Provide the (x, y) coordinate of the cell's center where the given text is located.  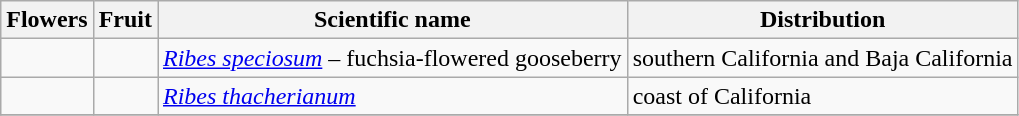
coast of California (822, 96)
Distribution (822, 20)
Ribes thacherianum (393, 96)
southern California and Baja California (822, 58)
Fruit (125, 20)
Flowers (47, 20)
Scientific name (393, 20)
Ribes speciosum – fuchsia-flowered gooseberry (393, 58)
